Provide the [X, Y] coordinate of the cell's center where the given text is located.  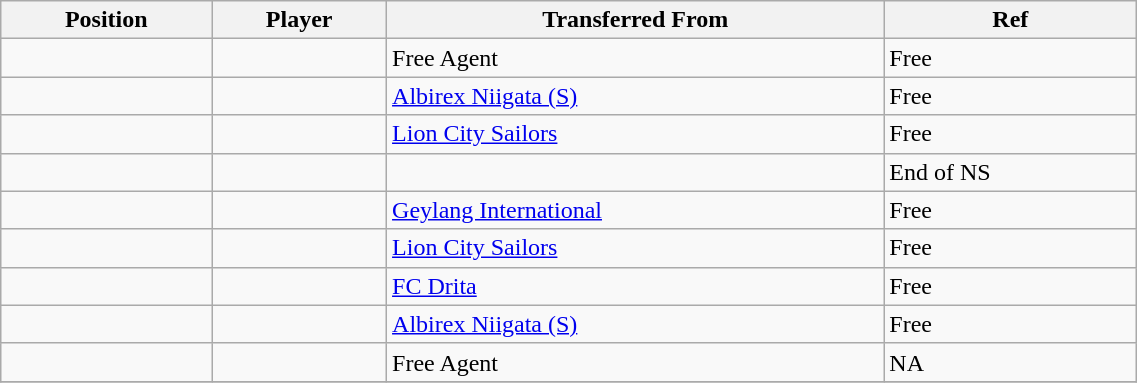
Player [300, 20]
Position [106, 20]
FC Drita [636, 286]
NA [1010, 362]
End of NS [1010, 172]
Transferred From [636, 20]
Geylang International [636, 210]
Ref [1010, 20]
